Scan for the cell matching the given text and deliver its [x, y] coordinate at center. 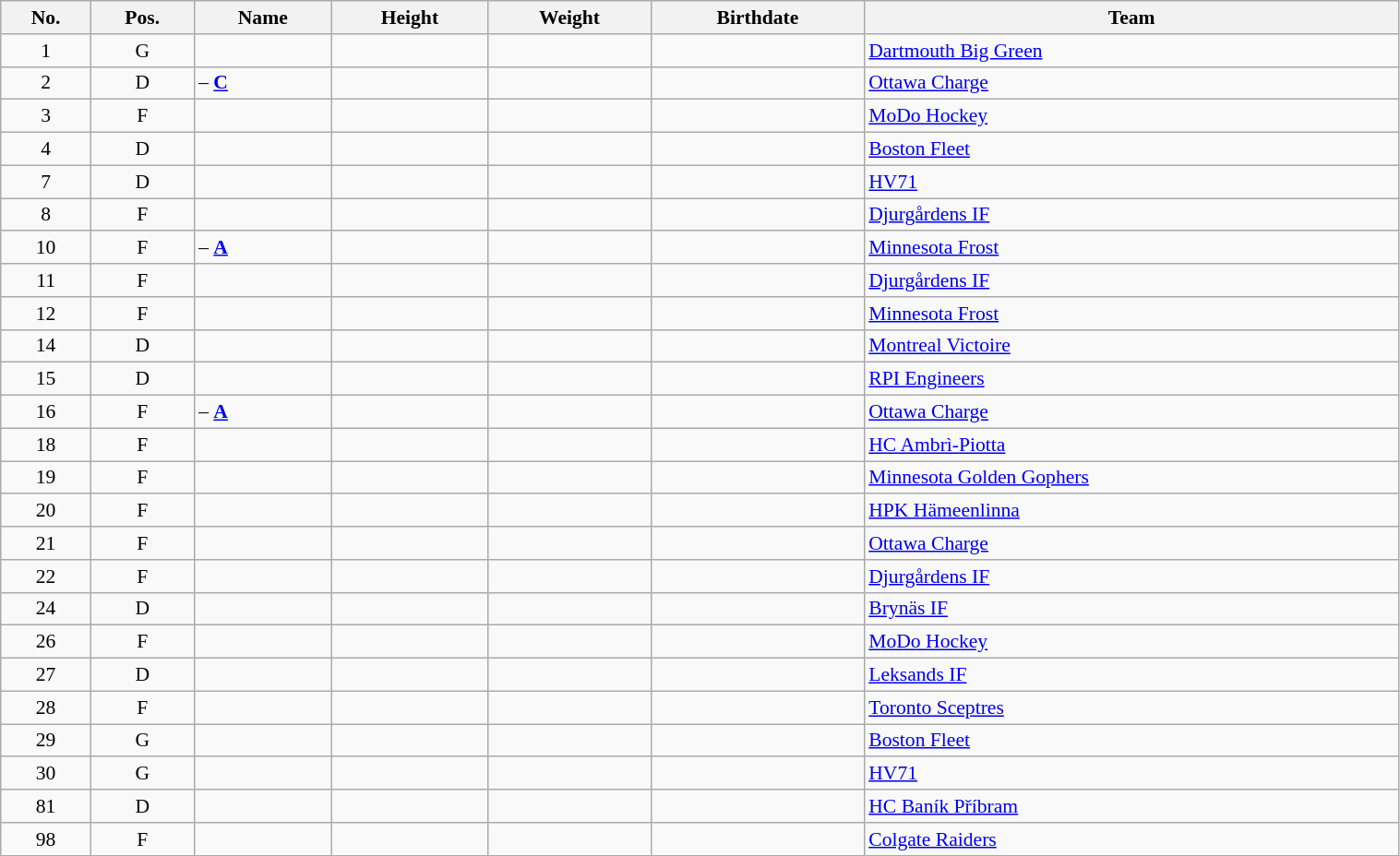
14 [46, 346]
26 [46, 642]
Pos. [142, 18]
Dartmouth Big Green [1131, 51]
Brynäs IF [1131, 609]
27 [46, 675]
Montreal Victoire [1131, 346]
22 [46, 577]
10 [46, 248]
20 [46, 511]
1 [46, 51]
19 [46, 478]
28 [46, 707]
2 [46, 83]
21 [46, 543]
98 [46, 839]
7 [46, 182]
Minnesota Golden Gophers [1131, 478]
4 [46, 149]
16 [46, 412]
81 [46, 806]
12 [46, 314]
Height [410, 18]
3 [46, 116]
HPK Hämeenlinna [1131, 511]
HC Ambrì-Piotta [1131, 445]
24 [46, 609]
HC Baník Příbram [1131, 806]
Leksands IF [1131, 675]
Weight [568, 18]
– C [262, 83]
15 [46, 379]
RPI Engineers [1131, 379]
Colgate Raiders [1131, 839]
30 [46, 774]
18 [46, 445]
Toronto Sceptres [1131, 707]
No. [46, 18]
29 [46, 741]
11 [46, 280]
Name [262, 18]
8 [46, 215]
Birthdate [758, 18]
Team [1131, 18]
